Return the [x, y] coordinate for the center point of the cell that contains the specified text.  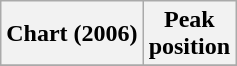
Chart (2006) [72, 34]
Peakposition [189, 34]
